Return the [X, Y] coordinate for the center point of the cell that contains the specified text.  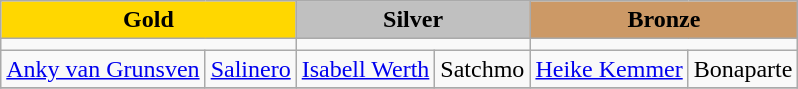
Bonaparte [743, 69]
Heike Kemmer [609, 69]
Anky van Grunsven [103, 69]
Silver [413, 20]
Gold [148, 20]
Isabell Werth [366, 69]
Satchmo [482, 69]
Salinero [250, 69]
Bronze [664, 20]
